Return (x, y) of the center of cell containing provided text 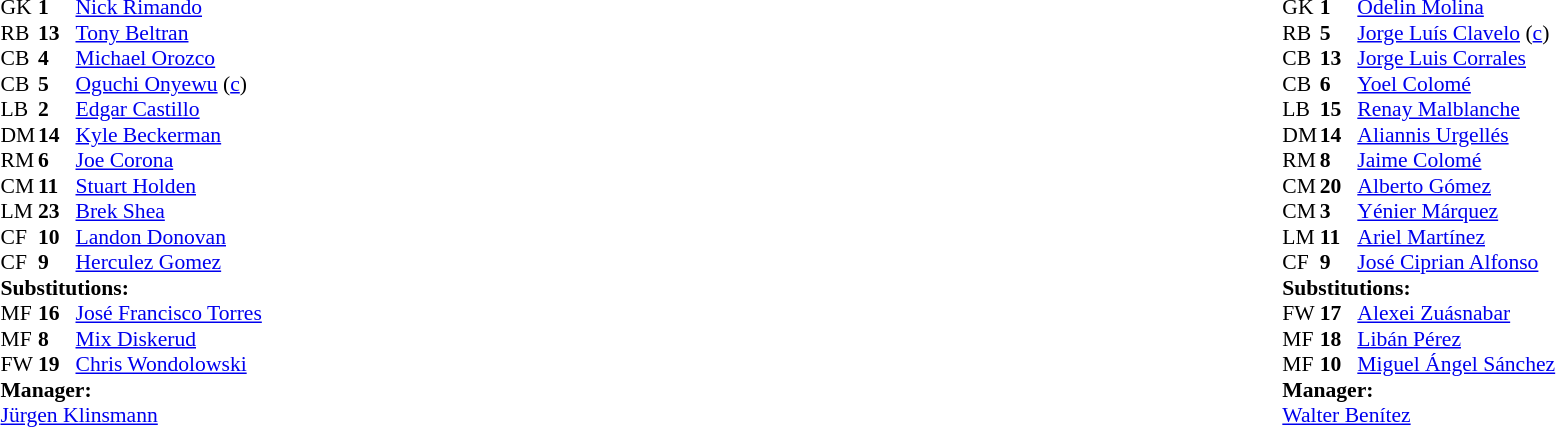
Mix Diskerud (169, 339)
16 (57, 313)
Michael Orozco (169, 59)
Jaime Colomé (1456, 161)
Stuart Holden (169, 186)
Jorge Luís Clavelo (c) (1456, 33)
4 (57, 59)
15 (1339, 109)
José Francisco Torres (169, 313)
3 (1339, 211)
20 (1339, 186)
Ariel Martínez (1456, 237)
Edgar Castillo (169, 109)
Brek Shea (169, 211)
2 (57, 109)
Tony Beltran (169, 33)
Libán Pérez (1456, 339)
Jorge Luis Corrales (1456, 59)
Alexei Zuásnabar (1456, 313)
Yoel Colomé (1456, 84)
18 (1339, 339)
Alberto Gómez (1456, 186)
Miguel Ángel Sánchez (1456, 365)
Landon Donovan (169, 237)
Herculez Gomez (169, 263)
19 (57, 365)
José Ciprian Alfonso (1456, 263)
Oguchi Onyewu (c) (169, 84)
23 (57, 211)
Joe Corona (169, 161)
Chris Wondolowski (169, 365)
17 (1339, 313)
Kyle Beckerman (169, 135)
Renay Malblanche (1456, 109)
Yénier Márquez (1456, 211)
Aliannis Urgellés (1456, 135)
